Search for the cell housing the specified text and yield its (x, y) center coordinate. 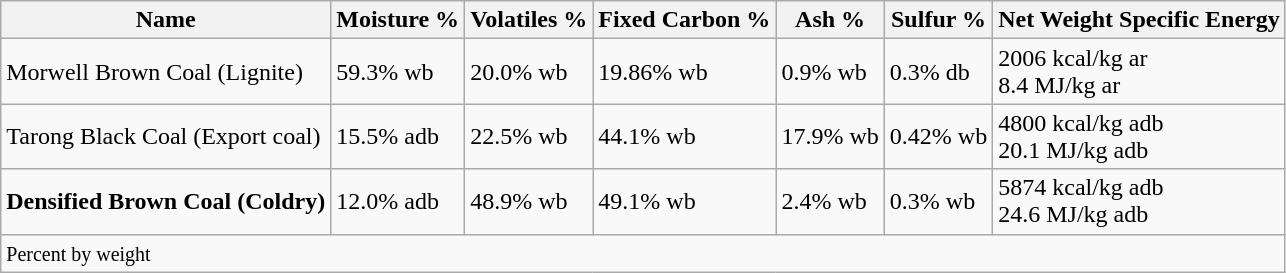
Net Weight Specific Energy (1140, 20)
5874 kcal/kg adb24.6 MJ/kg adb (1140, 202)
Percent by weight (644, 253)
0.42% wb (938, 136)
22.5% wb (529, 136)
20.0% wb (529, 72)
Name (166, 20)
59.3% wb (398, 72)
4800 kcal/kg adb20.1 MJ/kg adb (1140, 136)
Ash % (830, 20)
49.1% wb (684, 202)
Tarong Black Coal (Export coal) (166, 136)
12.0% adb (398, 202)
0.3% wb (938, 202)
Sulfur % (938, 20)
17.9% wb (830, 136)
44.1% wb (684, 136)
Densified Brown Coal (Coldry) (166, 202)
15.5% adb (398, 136)
48.9% wb (529, 202)
Volatiles % (529, 20)
Moisture % (398, 20)
0.9% wb (830, 72)
Morwell Brown Coal (Lignite) (166, 72)
0.3% db (938, 72)
2006 kcal/kg ar8.4 MJ/kg ar (1140, 72)
2.4% wb (830, 202)
19.86% wb (684, 72)
Fixed Carbon % (684, 20)
